Locate the cell with the specified text and output its (x, y) center coordinate. 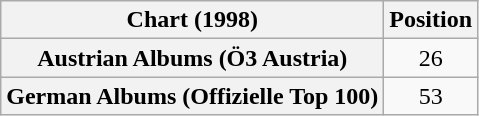
German Albums (Offizielle Top 100) (192, 96)
26 (431, 58)
53 (431, 96)
Austrian Albums (Ö3 Austria) (192, 58)
Position (431, 20)
Chart (1998) (192, 20)
